Locate the cell with the specified text and output its (X, Y) center coordinate. 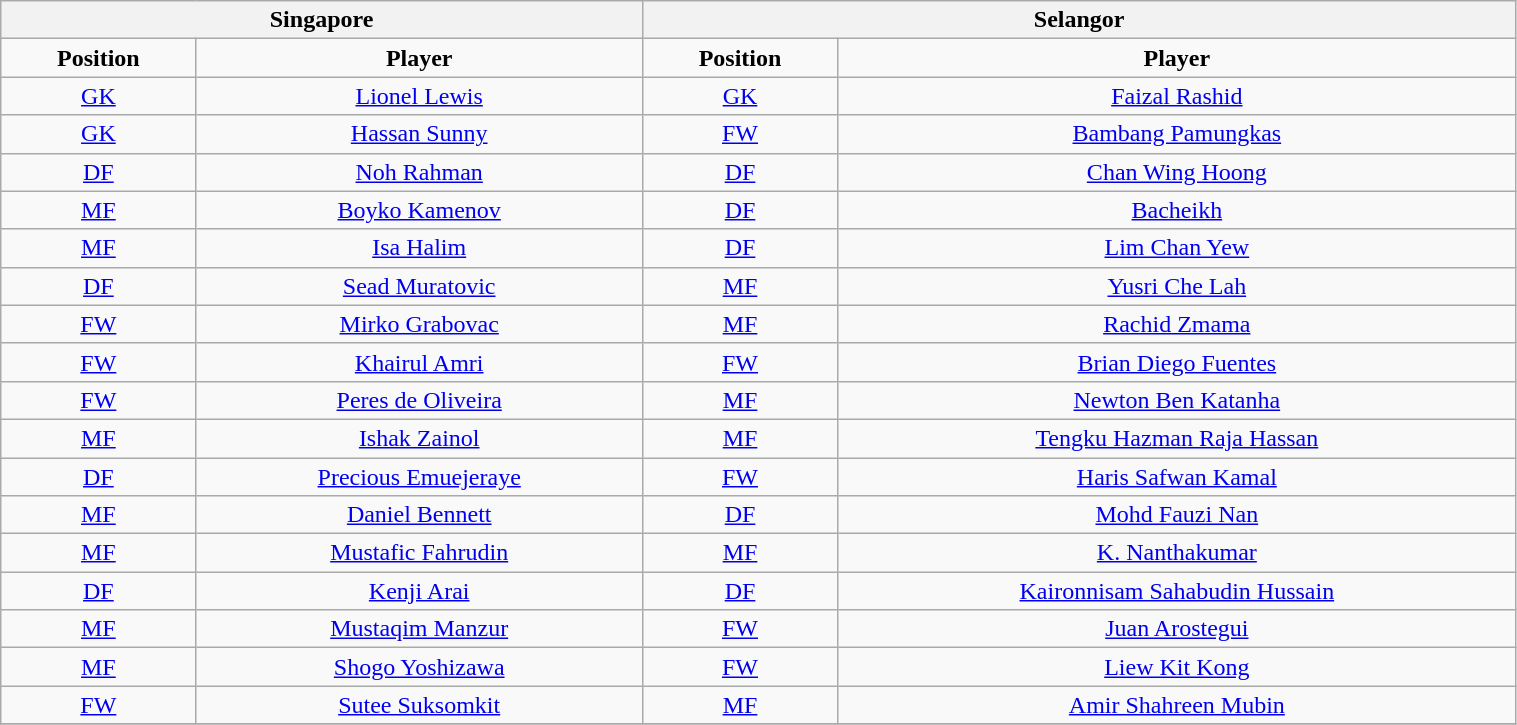
Sead Muratovic (419, 286)
Lionel Lewis (419, 96)
Liew Kit Kong (1177, 667)
Newton Ben Katanha (1177, 400)
Haris Safwan Kamal (1177, 477)
Brian Diego Fuentes (1177, 362)
Daniel Bennett (419, 515)
Faizal Rashid (1177, 96)
Shogo Yoshizawa (419, 667)
Kaironnisam Sahabudin Hussain (1177, 591)
Singapore (322, 20)
Precious Emuejeraye (419, 477)
Hassan Sunny (419, 134)
Mustafic Fahrudin (419, 553)
Lim Chan Yew (1177, 248)
Rachid Zmama (1177, 324)
Sutee Suksomkit (419, 705)
Selangor (1079, 20)
Tengku Hazman Raja Hassan (1177, 438)
Boyko Kamenov (419, 210)
Amir Shahreen Mubin (1177, 705)
Mohd Fauzi Nan (1177, 515)
Mustaqim Manzur (419, 629)
Bacheikh (1177, 210)
Ishak Zainol (419, 438)
Peres de Oliveira (419, 400)
Juan Arostegui (1177, 629)
Isa Halim (419, 248)
Chan Wing Hoong (1177, 172)
Yusri Che Lah (1177, 286)
K. Nanthakumar (1177, 553)
Bambang Pamungkas (1177, 134)
Kenji Arai (419, 591)
Mirko Grabovac (419, 324)
Khairul Amri (419, 362)
Noh Rahman (419, 172)
